Extract the (x, y) coordinate from the center of the cell holding the provided text.  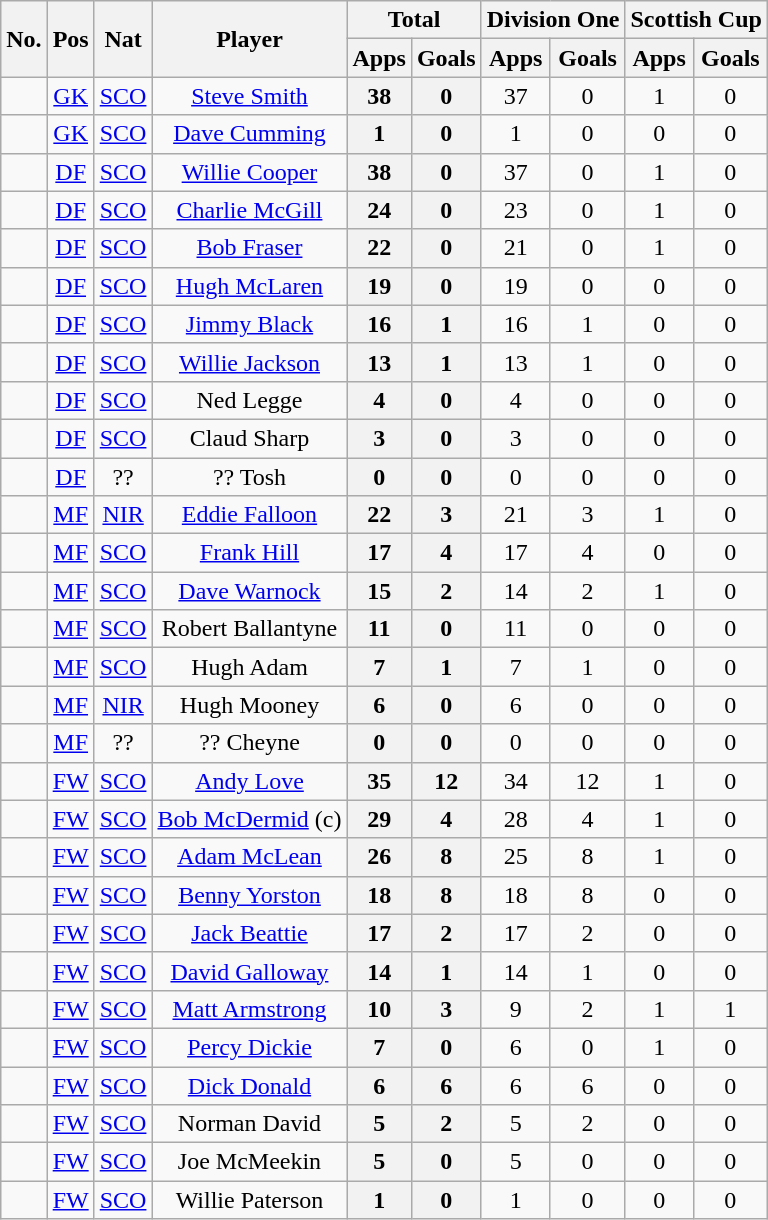
Matt Armstrong (250, 1009)
26 (379, 857)
No. (24, 39)
Eddie Falloon (250, 515)
25 (516, 857)
Ned Legge (250, 400)
Total (414, 20)
Dave Warnock (250, 591)
Jimmy Black (250, 324)
15 (379, 591)
Joe McMeekin (250, 1162)
Percy Dickie (250, 1047)
Hugh Mooney (250, 705)
Willie Cooper (250, 172)
10 (379, 1009)
Hugh Adam (250, 667)
Adam McLean (250, 857)
Bob McDermid (c) (250, 819)
35 (379, 781)
Benny Yorston (250, 895)
24 (379, 210)
28 (516, 819)
Charlie McGill (250, 210)
?? Tosh (250, 477)
Dave Cumming (250, 134)
23 (516, 210)
Nat (123, 39)
Pos (70, 39)
?? Cheyne (250, 743)
Willie Paterson (250, 1200)
Hugh McLaren (250, 286)
Steve Smith (250, 96)
Norman David (250, 1124)
Andy Love (250, 781)
34 (516, 781)
Claud Sharp (250, 438)
Willie Jackson (250, 362)
Bob Fraser (250, 248)
Jack Beattie (250, 933)
Robert Ballantyne (250, 629)
9 (516, 1009)
Scottish Cup (696, 20)
Division One (553, 20)
29 (379, 819)
David Galloway (250, 971)
Player (250, 39)
Frank Hill (250, 553)
Dick Donald (250, 1085)
